Capture the cell that displays the provided text and extract its [X, Y] central coordinate. 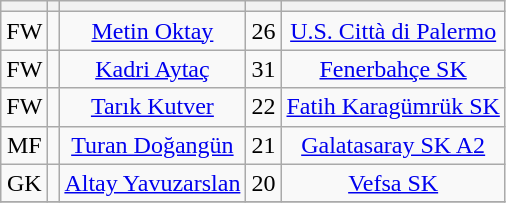
GK [24, 183]
Metin Oktay [152, 31]
Tarık Kutver [152, 107]
Turan Doğangün [152, 145]
U.S. Città di Palermo [393, 31]
22 [264, 107]
Vefsa SK [393, 183]
Altay Yavuzarslan [152, 183]
26 [264, 31]
21 [264, 145]
Fatih Karagümrük SK [393, 107]
20 [264, 183]
MF [24, 145]
Galatasaray SK A2 [393, 145]
Kadri Aytaç [152, 69]
31 [264, 69]
Fenerbahçe SK [393, 69]
